Detect which cell encompasses the target text, then output its (X, Y) center coordinate. 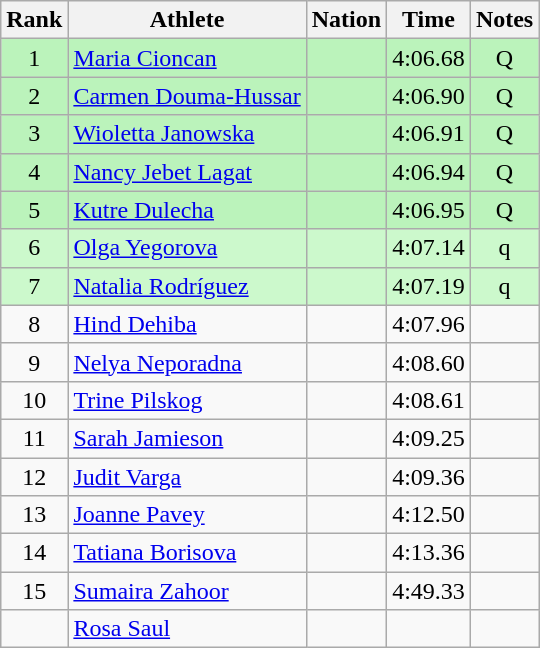
Time (429, 20)
Carmen Douma-Hussar (187, 96)
Tatiana Borisova (187, 553)
Rank (34, 20)
10 (34, 400)
4:09.36 (429, 477)
Nelya Neporadna (187, 362)
13 (34, 515)
4:08.60 (429, 362)
4:06.68 (429, 58)
4:06.90 (429, 96)
9 (34, 362)
Notes (504, 20)
1 (34, 58)
6 (34, 248)
4:06.95 (429, 210)
Judit Varga (187, 477)
4:12.50 (429, 515)
4:49.33 (429, 591)
12 (34, 477)
Natalia Rodríguez (187, 286)
4:09.25 (429, 438)
Kutre Dulecha (187, 210)
8 (34, 324)
Olga Yegorova (187, 248)
Joanne Pavey (187, 515)
Maria Cioncan (187, 58)
Trine Pilskog (187, 400)
Nation (346, 20)
11 (34, 438)
Sumaira Zahoor (187, 591)
15 (34, 591)
4 (34, 172)
4:06.91 (429, 134)
Hind Dehiba (187, 324)
Athlete (187, 20)
3 (34, 134)
4:08.61 (429, 400)
4:07.96 (429, 324)
4:07.19 (429, 286)
Sarah Jamieson (187, 438)
14 (34, 553)
Wioletta Janowska (187, 134)
4:07.14 (429, 248)
2 (34, 96)
Nancy Jebet Lagat (187, 172)
7 (34, 286)
4:13.36 (429, 553)
Rosa Saul (187, 629)
5 (34, 210)
4:06.94 (429, 172)
